Identify which cell holds the provided text, then report its [x, y] central coordinate. 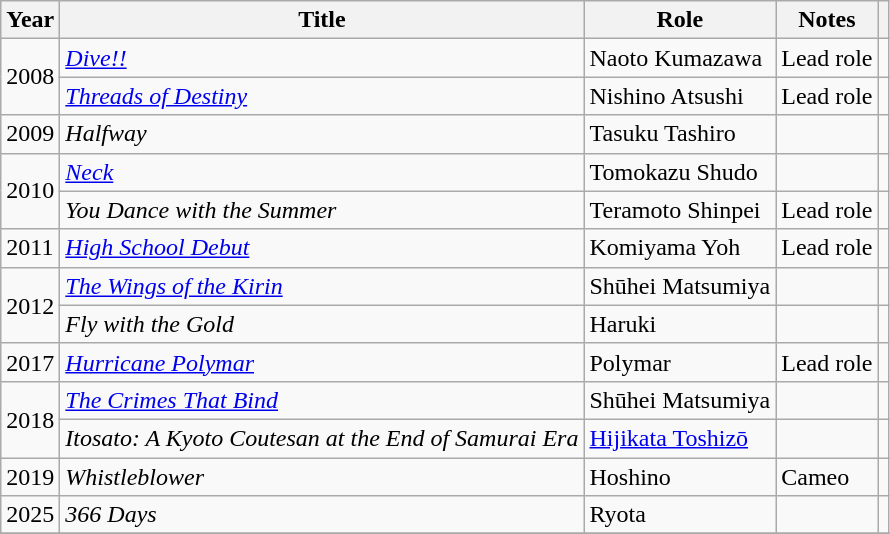
Notes [827, 20]
Title [322, 20]
Hurricane Polymar [322, 362]
The Crimes That Bind [322, 400]
2018 [30, 419]
Tomokazu Shudo [680, 172]
Neck [322, 172]
2008 [30, 77]
366 Days [322, 515]
Cameo [827, 477]
Teramoto Shinpei [680, 210]
Tasuku Tashiro [680, 134]
Ryota [680, 515]
You Dance with the Summer [322, 210]
Hoshino [680, 477]
Whistleblower [322, 477]
Dive!! [322, 58]
Komiyama Yoh [680, 248]
2010 [30, 191]
2017 [30, 362]
Polymar [680, 362]
Haruki [680, 324]
Threads of Destiny [322, 96]
2012 [30, 305]
The Wings of the Kirin [322, 286]
2009 [30, 134]
Naoto Kumazawa [680, 58]
2025 [30, 515]
2019 [30, 477]
Hijikata Toshizō [680, 438]
Nishino Atsushi [680, 96]
2011 [30, 248]
High School Debut [322, 248]
Halfway [322, 134]
Role [680, 20]
Year [30, 20]
Itosato: A Kyoto Coutesan at the End of Samurai Era [322, 438]
Fly with the Gold [322, 324]
